Capture the cell that displays the provided text and extract its [x, y] central coordinate. 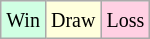
Draw [72, 20]
Win [24, 20]
Loss [126, 20]
